Locate the cell with the specified text and output its [x, y] center coordinate. 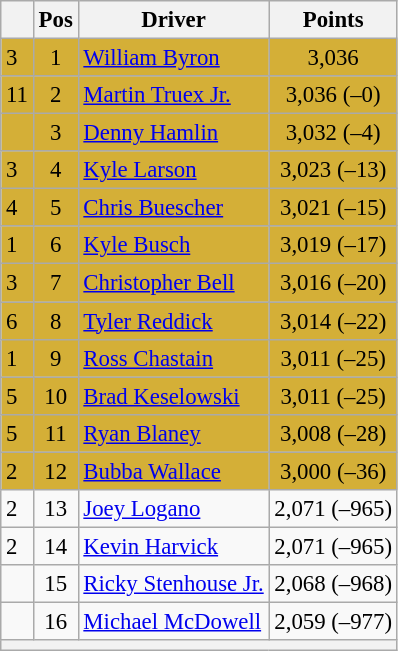
Pos [56, 20]
Ross Chastain [174, 358]
Tyler Reddick [174, 321]
10 [56, 396]
Joey Logano [174, 509]
Ryan Blaney [174, 433]
Bubba Wallace [174, 471]
William Byron [174, 58]
16 [56, 621]
7 [56, 283]
3,036 [333, 58]
14 [56, 546]
3,023 (–13) [333, 170]
2,059 (–977) [333, 621]
15 [56, 584]
Christopher Bell [174, 283]
Michael McDowell [174, 621]
Chris Buescher [174, 208]
13 [56, 509]
Driver [174, 20]
12 [56, 471]
2,068 (–968) [333, 584]
Kyle Busch [174, 245]
Brad Keselowski [174, 396]
Ricky Stenhouse Jr. [174, 584]
9 [56, 358]
Kevin Harvick [174, 546]
3,032 (–4) [333, 133]
3,021 (–15) [333, 208]
3,036 (–0) [333, 95]
3,014 (–22) [333, 321]
Denny Hamlin [174, 133]
Points [333, 20]
3,008 (–28) [333, 433]
3,000 (–36) [333, 471]
8 [56, 321]
3,019 (–17) [333, 245]
3,016 (–20) [333, 283]
Kyle Larson [174, 170]
Martin Truex Jr. [174, 95]
